Pinpoint the cell where the given text exists, returning its (X, Y) midpoint coordinate. 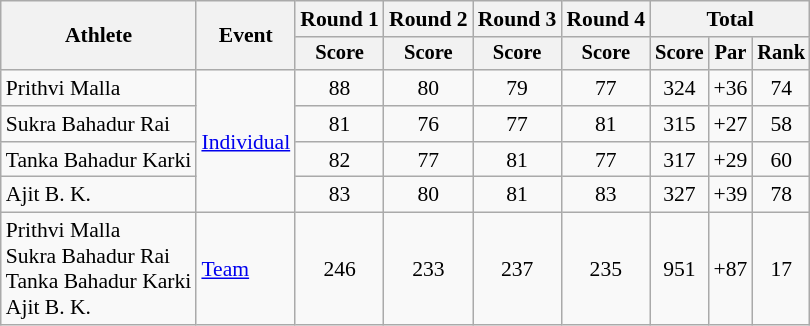
+29 (730, 160)
Ajit B. K. (99, 195)
324 (679, 88)
+36 (730, 88)
79 (518, 88)
235 (606, 269)
78 (781, 195)
60 (781, 160)
88 (340, 88)
Round 2 (428, 19)
Rank (781, 54)
246 (340, 269)
Prithvi MallaSukra Bahadur RaiTanka Bahadur KarkiAjit B. K. (99, 269)
Prithvi Malla (99, 88)
Par (730, 54)
Round 4 (606, 19)
17 (781, 269)
74 (781, 88)
951 (679, 269)
317 (679, 160)
+39 (730, 195)
237 (518, 269)
Team (246, 269)
Tanka Bahadur Karki (99, 160)
Round 1 (340, 19)
Athlete (99, 36)
76 (428, 124)
Total (730, 19)
Round 3 (518, 19)
Sukra Bahadur Rai (99, 124)
Individual (246, 141)
233 (428, 269)
327 (679, 195)
+27 (730, 124)
315 (679, 124)
58 (781, 124)
82 (340, 160)
Event (246, 36)
+87 (730, 269)
